Return the [X, Y] coordinate for the center point of the cell that contains the specified text.  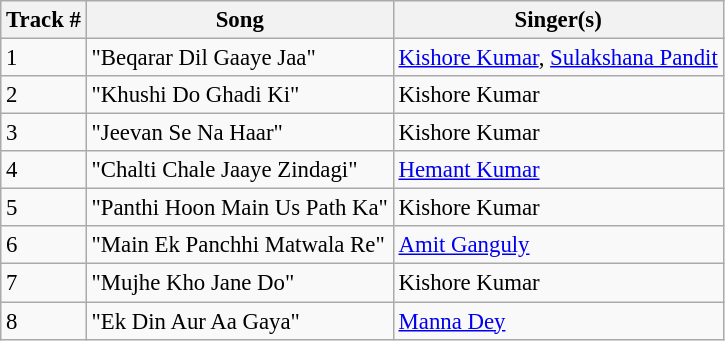
"Chalti Chale Jaaye Zindagi" [240, 170]
"Khushi Do Ghadi Ki" [240, 95]
6 [44, 245]
"Jeevan Se Na Haar" [240, 133]
4 [44, 170]
Singer(s) [558, 20]
7 [44, 283]
Amit Ganguly [558, 245]
"Beqarar Dil Gaaye Jaa" [240, 58]
"Panthi Hoon Main Us Path Ka" [240, 208]
"Ek Din Aur Aa Gaya" [240, 321]
"Main Ek Panchhi Matwala Re" [240, 245]
Manna Dey [558, 321]
5 [44, 208]
2 [44, 95]
"Mujhe Kho Jane Do" [240, 283]
Song [240, 20]
1 [44, 58]
Kishore Kumar, Sulakshana Pandit [558, 58]
3 [44, 133]
Hemant Kumar [558, 170]
8 [44, 321]
Track # [44, 20]
